Locate the cell with the specified text and output its [x, y] center coordinate. 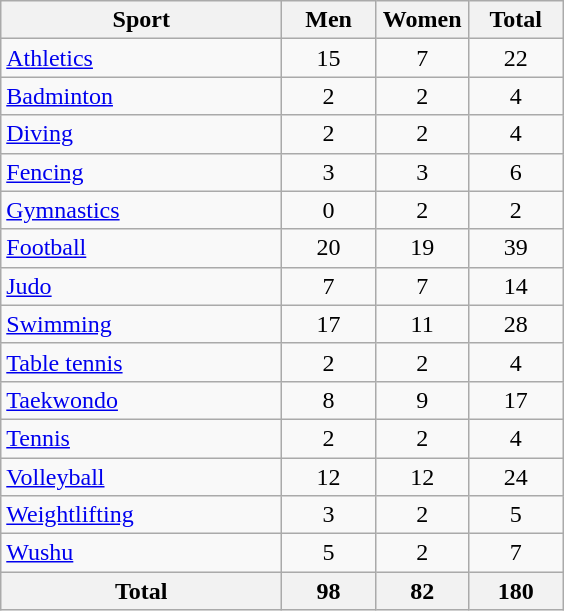
Sport [142, 20]
Diving [142, 134]
Badminton [142, 96]
Judo [142, 286]
Swimming [142, 324]
Table tennis [142, 362]
Wushu [142, 553]
0 [329, 210]
Men [329, 20]
Volleyball [142, 477]
24 [516, 477]
180 [516, 591]
8 [329, 400]
11 [422, 324]
15 [329, 58]
28 [516, 324]
Tennis [142, 438]
22 [516, 58]
Fencing [142, 172]
6 [516, 172]
Weightlifting [142, 515]
14 [516, 286]
Football [142, 248]
20 [329, 248]
9 [422, 400]
Taekwondo [142, 400]
Athletics [142, 58]
98 [329, 591]
19 [422, 248]
Women [422, 20]
82 [422, 591]
Gymnastics [142, 210]
39 [516, 248]
